Locate the cell with the specified text and output its [x, y] center coordinate. 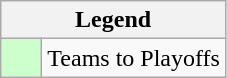
Teams to Playoffs [134, 58]
Legend [114, 20]
